Search for the cell housing the specified text and yield its [X, Y] center coordinate. 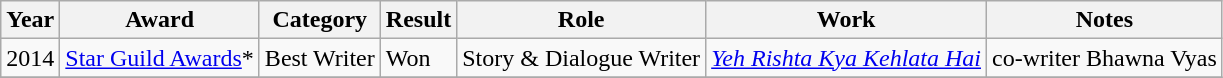
co-writer Bhawna Vyas [1105, 58]
Award [160, 20]
Result [418, 20]
Role [582, 20]
Notes [1105, 20]
Best Writer [320, 58]
Category [320, 20]
Story & Dialogue Writer [582, 58]
Yeh Rishta Kya Kehlata Hai [846, 58]
Work [846, 20]
2014 [30, 58]
Star Guild Awards* [160, 58]
Won [418, 58]
Year [30, 20]
